Search for the cell housing the specified text and yield its (x, y) center coordinate. 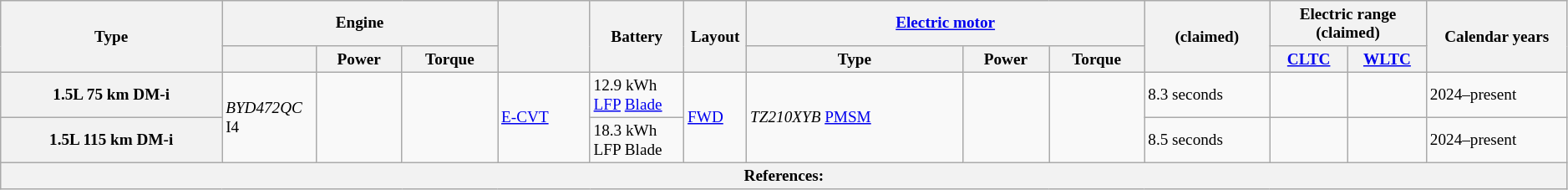
WLTC (1388, 59)
12.9 kWh LFP Blade (637, 95)
Calendar years (1497, 37)
Electric range (claimed) (1348, 23)
8.5 seconds (1207, 140)
References: (784, 177)
TZ210XYB PMSM (855, 117)
FWD (715, 117)
CLTC (1309, 59)
8.3 seconds (1207, 95)
Layout (715, 37)
18.3 kWh LFP Blade (637, 140)
BYD472QC I4 (269, 117)
Engine (360, 23)
1.5L 75 km DM-i (112, 95)
E-CVT (545, 117)
1.5L 115 km DM-i (112, 140)
Electric motor (946, 23)
(claimed) (1207, 37)
Battery (637, 37)
